Provide the (x, y) coordinate of the cell's center where the given text is located.  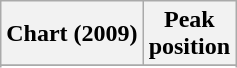
Chart (2009) (72, 34)
Peakposition (189, 34)
